Search for the cell housing the specified text and yield its [X, Y] center coordinate. 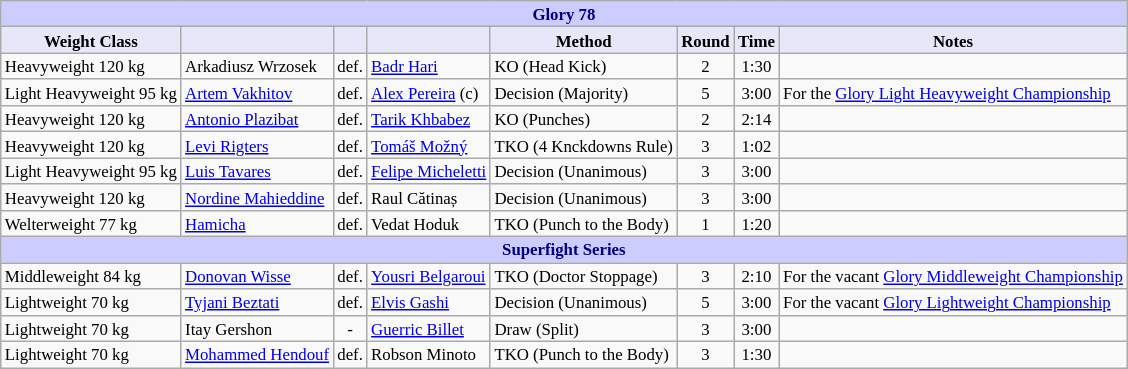
Superfight Series [564, 250]
Mohammed Hendouf [257, 355]
Raul Cătinaș [428, 197]
KO (Head Kick) [584, 66]
Weight Class [91, 40]
Arkadiusz Wrzosek [257, 66]
Alex Pereira (c) [428, 93]
Welterweight 77 kg [91, 224]
Tyjani Beztati [257, 302]
KO (Punches) [584, 119]
Draw (Split) [584, 328]
Notes [953, 40]
Robson Minoto [428, 355]
Nordine Mahieddine [257, 197]
Glory 78 [564, 14]
Time [756, 40]
Middleweight 84 kg [91, 276]
Antonio Plazibat [257, 119]
2:10 [756, 276]
Levi Rigters [257, 145]
TKO (4 Knckdowns Rule) [584, 145]
Artem Vakhitov [257, 93]
Tarik Khbabez [428, 119]
1:02 [756, 145]
Vedat Hoduk [428, 224]
Luis Tavares [257, 171]
Hamicha [257, 224]
Yousri Belgaroui [428, 276]
Tomáš Možný [428, 145]
1:20 [756, 224]
Guerric Billet [428, 328]
2:14 [756, 119]
For the Glory Light Heavyweight Championship [953, 93]
Itay Gershon [257, 328]
Badr Hari [428, 66]
Donovan Wisse [257, 276]
For the vacant Glory Middleweight Championship [953, 276]
Decision (Majority) [584, 93]
Elvis Gashi [428, 302]
Round [706, 40]
- [350, 328]
TKO (Doctor Stoppage) [584, 276]
Felipe Micheletti [428, 171]
For the vacant Glory Lightweight Championship [953, 302]
Method [584, 40]
1 [706, 224]
